Locate the cell with the specified text and output its (X, Y) center coordinate. 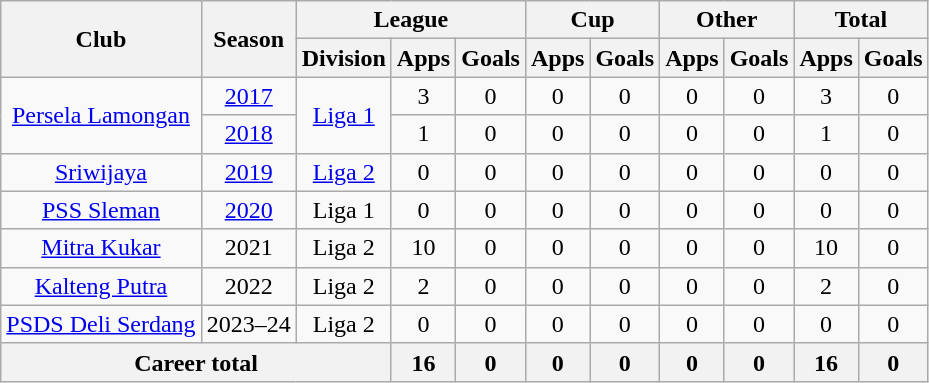
2021 (248, 248)
2022 (248, 286)
2019 (248, 172)
Total (861, 20)
Kalteng Putra (101, 286)
PSDS Deli Serdang (101, 324)
Sriwijaya (101, 172)
Club (101, 39)
Mitra Kukar (101, 248)
Season (248, 39)
Career total (196, 362)
Division (344, 58)
2018 (248, 134)
PSS Sleman (101, 210)
Persela Lamongan (101, 115)
2023–24 (248, 324)
League (410, 20)
Cup (592, 20)
2020 (248, 210)
Other (727, 20)
2017 (248, 96)
